Determine the [x, y] coordinate at the center of the cell enclosing the given text.  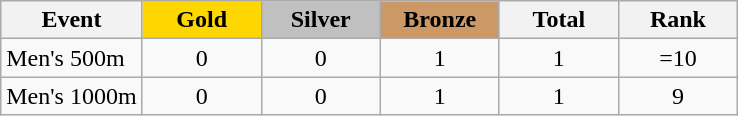
Event [72, 20]
Men's 500m [72, 58]
Bronze [440, 20]
Gold [202, 20]
Rank [678, 20]
Total [558, 20]
=10 [678, 58]
Men's 1000m [72, 96]
Silver [320, 20]
9 [678, 96]
